Find where the given text appears and provide that cell's center as (X, Y) coordinate. 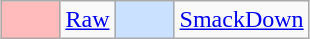
SmackDown (242, 20)
Raw (88, 20)
